Identify which cell holds the provided text, then report its [X, Y] central coordinate. 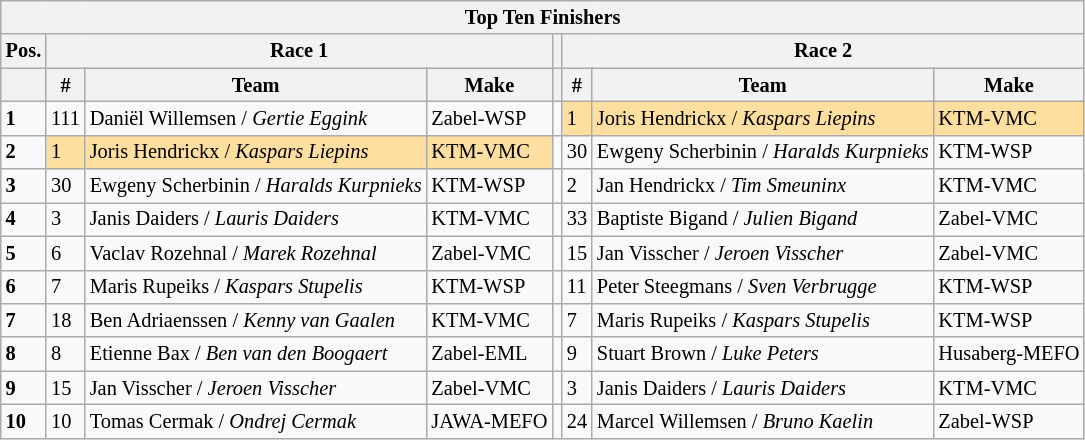
Ben Adriaenssen / Kenny van Gaalen [256, 320]
111 [66, 118]
JAWA-MEFO [489, 421]
Top Ten Finishers [543, 17]
Husaberg-MEFO [1010, 354]
Race 1 [299, 51]
Baptiste Bigand / Julien Bigand [763, 219]
Tomas Cermak / Ondrej Cermak [256, 421]
Daniël Willemsen / Gertie Eggink [256, 118]
Jan Hendrickx / Tim Smeuninx [763, 186]
Peter Steegmans / Sven Verbrugge [763, 287]
Race 2 [823, 51]
Vaclav Rozehnal / Marek Rozehnal [256, 253]
Zabel-EML [489, 354]
11 [577, 287]
24 [577, 421]
18 [66, 320]
Etienne Bax / Ben van den Boogaert [256, 354]
Pos. [24, 51]
Stuart Brown / Luke Peters [763, 354]
Marcel Willemsen / Bruno Kaelin [763, 421]
5 [24, 253]
33 [577, 219]
4 [24, 219]
